Locate the cell with the specified text and output its (x, y) center coordinate. 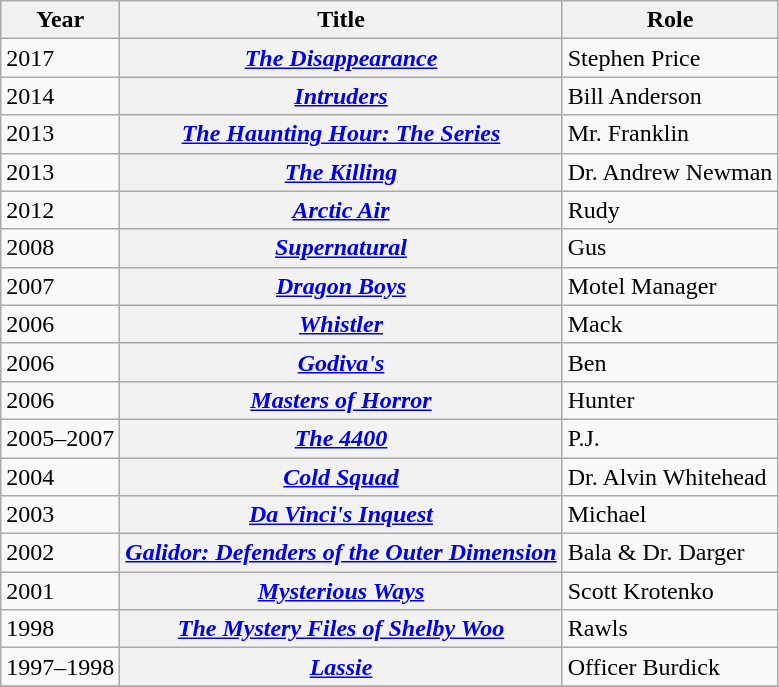
Dr. Andrew Newman (670, 172)
2017 (60, 58)
Year (60, 20)
2004 (60, 477)
Ben (670, 362)
The Disappearance (341, 58)
Whistler (341, 324)
Role (670, 20)
Scott Krotenko (670, 591)
Mr. Franklin (670, 134)
Lassie (341, 667)
Michael (670, 515)
Officer Burdick (670, 667)
Dragon Boys (341, 286)
Rawls (670, 629)
1998 (60, 629)
2002 (60, 553)
Motel Manager (670, 286)
Masters of Horror (341, 400)
Cold Squad (341, 477)
The Mystery Files of Shelby Woo (341, 629)
The 4400 (341, 438)
Galidor: Defenders of the Outer Dimension (341, 553)
Intruders (341, 96)
Bala & Dr. Darger (670, 553)
2001 (60, 591)
P.J. (670, 438)
Mysterious Ways (341, 591)
Supernatural (341, 248)
Bill Anderson (670, 96)
2007 (60, 286)
2014 (60, 96)
Mack (670, 324)
Title (341, 20)
2012 (60, 210)
Dr. Alvin Whitehead (670, 477)
Da Vinci's Inquest (341, 515)
The Haunting Hour: The Series (341, 134)
Arctic Air (341, 210)
1997–1998 (60, 667)
Rudy (670, 210)
2008 (60, 248)
Hunter (670, 400)
2005–2007 (60, 438)
2003 (60, 515)
The Killing (341, 172)
Stephen Price (670, 58)
Godiva's (341, 362)
Gus (670, 248)
